Pinpoint the cell where the given text exists, returning its (x, y) midpoint coordinate. 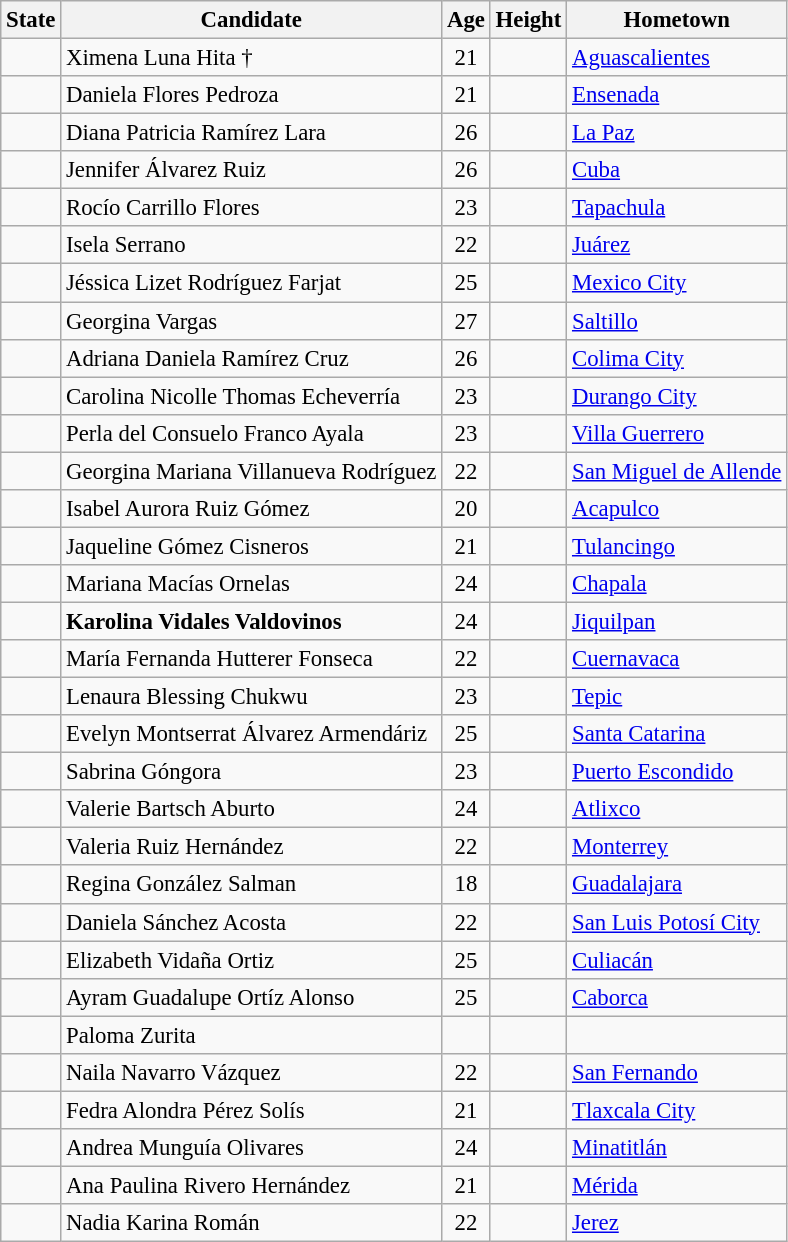
Andrea Munguía Olivares (252, 1148)
Mexico City (677, 283)
Daniela Sánchez Acosta (252, 922)
27 (466, 321)
Lenaura Blessing Chukwu (252, 697)
Santa Catarina (677, 734)
Naila Navarro Vázquez (252, 1073)
Minatitlán (677, 1148)
Age (466, 20)
Regina González Salman (252, 885)
Isabel Aurora Ruiz Gómez (252, 509)
Paloma Zurita (252, 1035)
Ensenada (677, 95)
María Fernanda Hutterer Fonseca (252, 659)
Evelyn Montserrat Álvarez Armendáriz (252, 734)
Adriana Daniela Ramírez Cruz (252, 358)
Culiacán (677, 960)
Mariana Macías Ornelas (252, 584)
Daniela Flores Pedroza (252, 95)
Chapala (677, 584)
San Fernando (677, 1073)
Elizabeth Vidaña Ortiz (252, 960)
Georgina Mariana Villanueva Rodríguez (252, 471)
State (31, 20)
Tlaxcala City (677, 1110)
Ana Paulina Rivero Hernández (252, 1185)
Villa Guerrero (677, 433)
Perla del Consuelo Franco Ayala (252, 433)
La Paz (677, 133)
Georgina Vargas (252, 321)
Guadalajara (677, 885)
Caborca (677, 997)
Atlixco (677, 809)
Mérida (677, 1185)
Jennifer Álvarez Ruiz (252, 170)
Durango City (677, 396)
Jerez (677, 1223)
Jéssica Lizet Rodríguez Farjat (252, 283)
San Miguel de Allende (677, 471)
Isela Serrano (252, 245)
Height (528, 20)
Carolina Nicolle Thomas Echeverría (252, 396)
Tepic (677, 697)
Diana Patricia Ramírez Lara (252, 133)
20 (466, 509)
San Luis Potosí City (677, 922)
Jiquilpan (677, 621)
18 (466, 885)
Juárez (677, 245)
Karolina Vidales Valdovinos (252, 621)
Valerie Bartsch Aburto (252, 809)
Ayram Guadalupe Ortíz Alonso (252, 997)
Puerto Escondido (677, 772)
Cuba (677, 170)
Fedra Alondra Pérez Solís (252, 1110)
Nadia Karina Román (252, 1223)
Candidate (252, 20)
Saltillo (677, 321)
Rocío Carrillo Flores (252, 208)
Acapulco (677, 509)
Tapachula (677, 208)
Tulancingo (677, 546)
Colima City (677, 358)
Cuernavaca (677, 659)
Valeria Ruiz Hernández (252, 847)
Hometown (677, 20)
Jaqueline Gómez Cisneros (252, 546)
Monterrey (677, 847)
Ximena Luna Hita † (252, 58)
Aguascalientes (677, 58)
Sabrina Góngora (252, 772)
